Return the (X, Y) coordinate for the center point of the cell that contains the specified text.  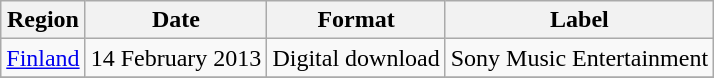
Digital download (356, 58)
Date (176, 20)
Label (579, 20)
14 February 2013 (176, 58)
Finland (43, 58)
Region (43, 20)
Format (356, 20)
Sony Music Entertainment (579, 58)
